Search for the cell housing the specified text and yield its [X, Y] center coordinate. 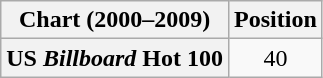
Position [276, 20]
40 [276, 58]
Chart (2000–2009) [115, 20]
US Billboard Hot 100 [115, 58]
